Locate the cell with the specified text and output its (X, Y) center coordinate. 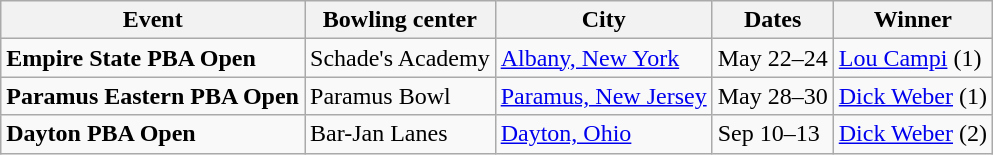
Lou Campi (1) (912, 58)
Paramus Bowl (400, 96)
May 28–30 (772, 96)
Albany, New York (604, 58)
Dayton PBA Open (153, 134)
Event (153, 20)
Dick Weber (2) (912, 134)
Schade's Academy (400, 58)
Dayton, Ohio (604, 134)
City (604, 20)
Dick Weber (1) (912, 96)
Winner (912, 20)
Bar-Jan Lanes (400, 134)
Paramus, New Jersey (604, 96)
Sep 10–13 (772, 134)
Empire State PBA Open (153, 58)
Bowling center (400, 20)
Dates (772, 20)
Paramus Eastern PBA Open (153, 96)
May 22–24 (772, 58)
